For the text-containing cell, return its midpoint in [x, y] coordinate format. 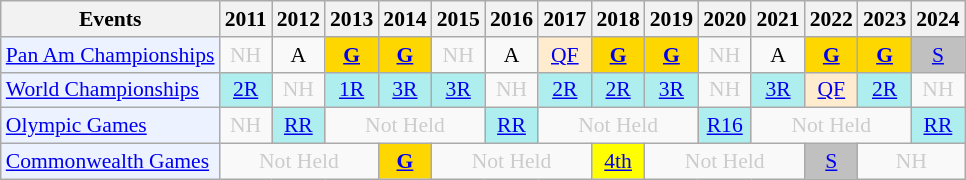
2020 [724, 19]
2015 [458, 19]
Olympic Games [110, 126]
1R [352, 90]
2014 [404, 19]
2013 [352, 19]
2011 [246, 19]
2012 [298, 19]
World Championships [110, 90]
2017 [564, 19]
2018 [618, 19]
2016 [512, 19]
2021 [778, 19]
2023 [884, 19]
Commonwealth Games [110, 162]
Events [110, 19]
4th [618, 162]
Pan Am Championships [110, 55]
2022 [832, 19]
2024 [938, 19]
2019 [672, 19]
R16 [724, 126]
